Return (x, y) of the center of cell containing provided text 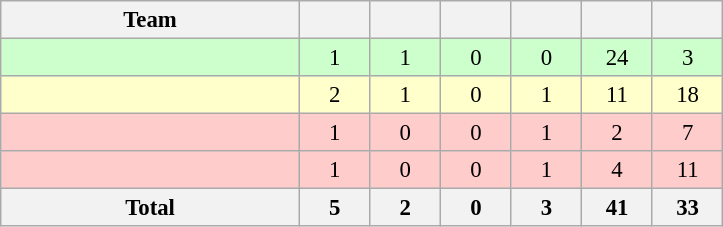
24 (618, 58)
Total (150, 208)
33 (688, 208)
7 (688, 133)
5 (334, 208)
4 (618, 170)
Team (150, 20)
18 (688, 95)
41 (618, 208)
